Extract the [X, Y] coordinate from the center of the cell holding the provided text.  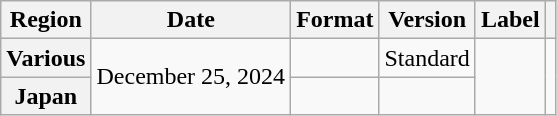
Format [335, 20]
Region [46, 20]
Japan [46, 96]
Standard [427, 58]
December 25, 2024 [191, 77]
Label [510, 20]
Various [46, 58]
Date [191, 20]
Version [427, 20]
